Detect which cell encompasses the target text, then output its (x, y) center coordinate. 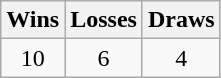
Draws (181, 20)
6 (104, 58)
Wins (33, 20)
Losses (104, 20)
10 (33, 58)
4 (181, 58)
